Capture the cell that displays the provided text and extract its (X, Y) central coordinate. 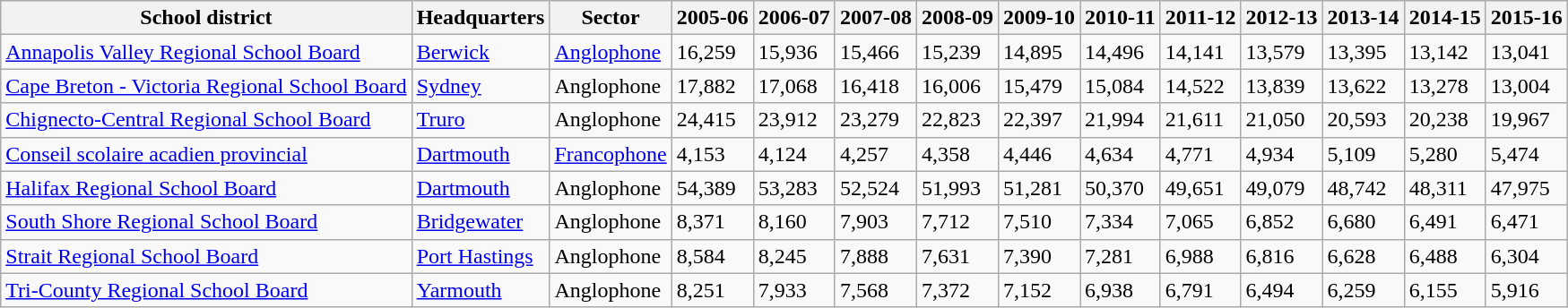
Conseil scolaire acadien provincial (206, 154)
54,389 (712, 188)
15,239 (957, 52)
2013-14 (1363, 18)
49,651 (1200, 188)
2014-15 (1445, 18)
48,311 (1445, 188)
16,418 (875, 86)
2007-08 (875, 18)
13,579 (1282, 52)
8,251 (712, 290)
South Shore Regional School Board (206, 222)
2008-09 (957, 18)
2009-10 (1038, 18)
7,281 (1121, 256)
Francophone (611, 154)
Sydney (481, 86)
13,278 (1445, 86)
6,259 (1363, 290)
4,124 (794, 154)
6,155 (1445, 290)
2010-11 (1121, 18)
13,622 (1363, 86)
6,491 (1445, 222)
7,334 (1121, 222)
19,967 (1526, 120)
Truro (481, 120)
8,245 (794, 256)
22,823 (957, 120)
Cape Breton - Victoria Regional School Board (206, 86)
15,936 (794, 52)
47,975 (1526, 188)
7,903 (875, 222)
4,257 (875, 154)
4,771 (1200, 154)
14,522 (1200, 86)
5,474 (1526, 154)
6,494 (1282, 290)
Bridgewater (481, 222)
2006-07 (794, 18)
7,888 (875, 256)
2012-13 (1282, 18)
Tri-County Regional School Board (206, 290)
49,079 (1282, 188)
21,050 (1282, 120)
Yarmouth (481, 290)
6,471 (1526, 222)
7,631 (957, 256)
16,259 (712, 52)
7,510 (1038, 222)
6,791 (1200, 290)
14,496 (1121, 52)
5,280 (1445, 154)
6,988 (1200, 256)
51,993 (957, 188)
13,142 (1445, 52)
17,882 (712, 86)
15,466 (875, 52)
51,281 (1038, 188)
6,488 (1445, 256)
52,524 (875, 188)
23,912 (794, 120)
6,816 (1282, 256)
7,568 (875, 290)
21,994 (1121, 120)
2011-12 (1200, 18)
22,397 (1038, 120)
7,390 (1038, 256)
7,152 (1038, 290)
15,479 (1038, 86)
2015-16 (1526, 18)
7,065 (1200, 222)
6,304 (1526, 256)
53,283 (794, 188)
4,358 (957, 154)
School district (206, 18)
6,680 (1363, 222)
21,611 (1200, 120)
13,839 (1282, 86)
14,141 (1200, 52)
4,446 (1038, 154)
15,084 (1121, 86)
6,852 (1282, 222)
23,279 (875, 120)
8,160 (794, 222)
Annapolis Valley Regional School Board (206, 52)
13,004 (1526, 86)
7,712 (957, 222)
5,916 (1526, 290)
24,415 (712, 120)
Sector (611, 18)
8,584 (712, 256)
Berwick (481, 52)
4,153 (712, 154)
4,634 (1121, 154)
16,006 (957, 86)
Port Hastings (481, 256)
17,068 (794, 86)
4,934 (1282, 154)
Chignecto-Central Regional School Board (206, 120)
2005-06 (712, 18)
8,371 (712, 222)
Strait Regional School Board (206, 256)
Headquarters (481, 18)
6,628 (1363, 256)
14,895 (1038, 52)
48,742 (1363, 188)
Halifax Regional School Board (206, 188)
5,109 (1363, 154)
13,395 (1363, 52)
13,041 (1526, 52)
7,372 (957, 290)
50,370 (1121, 188)
20,593 (1363, 120)
20,238 (1445, 120)
7,933 (794, 290)
6,938 (1121, 290)
